Provide the [X, Y] coordinate of the cell's center where the given text is located.  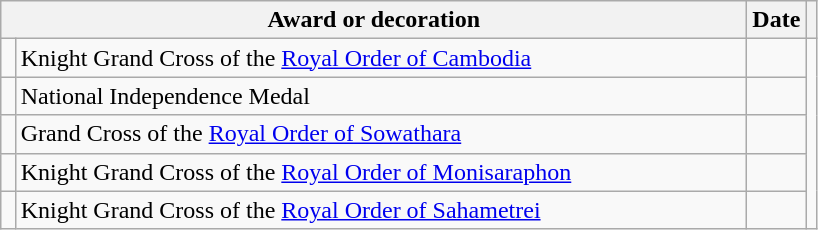
Knight Grand Cross of the Royal Order of Monisaraphon [381, 172]
Grand Cross of the Royal Order of Sowathara [381, 134]
Knight Grand Cross of the Royal Order of Sahametrei [381, 210]
National Independence Medal [381, 96]
Knight Grand Cross of the Royal Order of Cambodia [381, 58]
Award or decoration [374, 20]
Date [776, 20]
